Return the (X, Y) coordinate for the center point of the cell that contains the specified text.  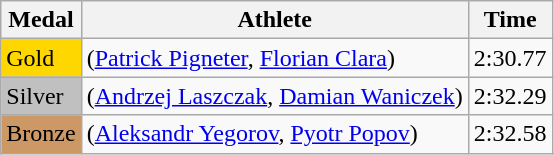
Time (510, 20)
Medal (41, 20)
2:30.77 (510, 58)
Gold (41, 58)
(Andrzej Laszczak, Damian Waniczek) (274, 96)
Athlete (274, 20)
2:32.29 (510, 96)
2:32.58 (510, 134)
(Patrick Pigneter, Florian Clara) (274, 58)
Silver (41, 96)
Bronze (41, 134)
(Aleksandr Yegorov, Pyotr Popov) (274, 134)
